Scan for the cell matching the given text and deliver its (X, Y) coordinate at center. 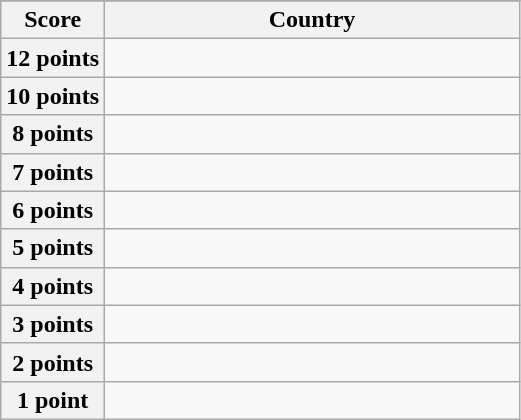
10 points (53, 96)
Score (53, 20)
5 points (53, 248)
6 points (53, 210)
7 points (53, 172)
2 points (53, 362)
12 points (53, 58)
3 points (53, 324)
1 point (53, 400)
8 points (53, 134)
Country (312, 20)
4 points (53, 286)
